Return [X, Y] of the center of cell containing provided text 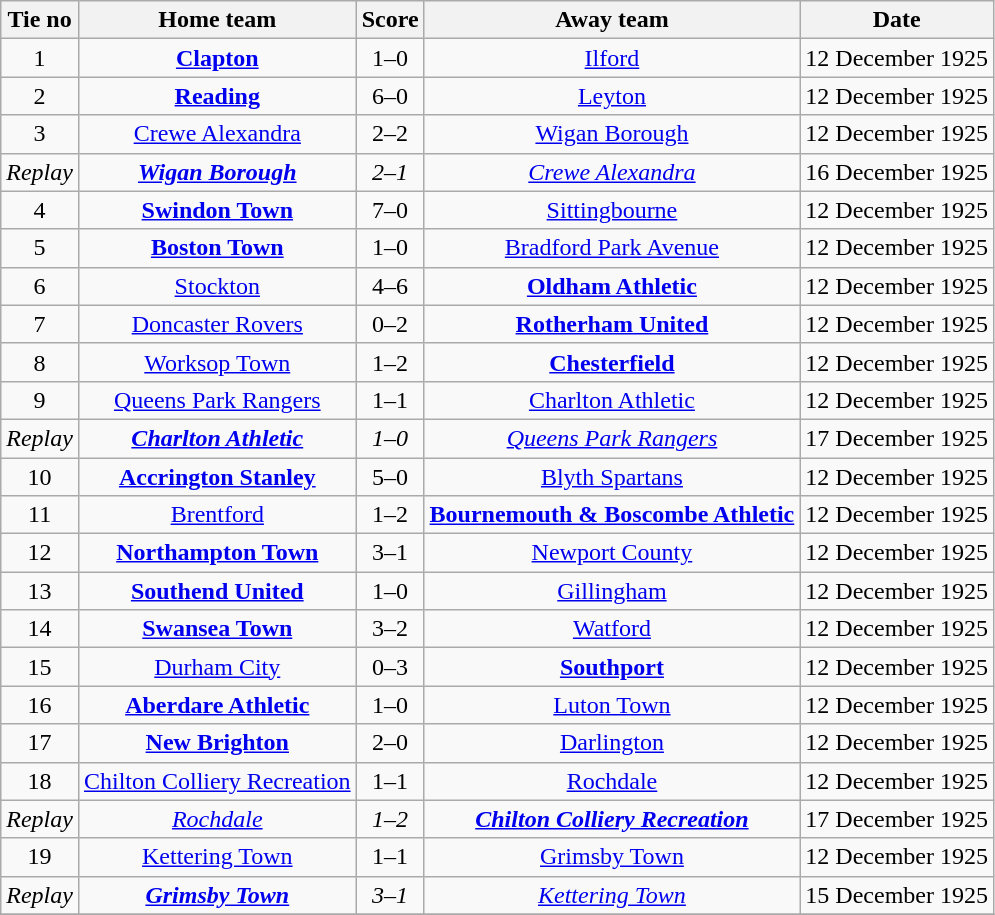
4–6 [390, 286]
Clapton [217, 58]
Leyton [612, 96]
Aberdare Athletic [217, 705]
Luton Town [612, 705]
2–0 [390, 743]
7–0 [390, 210]
5 [40, 248]
Northampton Town [217, 553]
7 [40, 324]
Worksop Town [217, 362]
6 [40, 286]
Ilford [612, 58]
1 [40, 58]
Away team [612, 20]
5–0 [390, 477]
2–2 [390, 134]
3 [40, 134]
11 [40, 515]
12 [40, 553]
8 [40, 362]
10 [40, 477]
Chesterfield [612, 362]
Swindon Town [217, 210]
New Brighton [217, 743]
Date [897, 20]
15 [40, 667]
Southport [612, 667]
Reading [217, 96]
Gillingham [612, 591]
18 [40, 781]
Stockton [217, 286]
Bournemouth & Boscombe Athletic [612, 515]
Sittingbourne [612, 210]
2–1 [390, 172]
Newport County [612, 553]
Darlington [612, 743]
0–3 [390, 667]
Watford [612, 629]
17 [40, 743]
16 [40, 705]
6–0 [390, 96]
Tie no [40, 20]
Doncaster Rovers [217, 324]
2 [40, 96]
13 [40, 591]
Home team [217, 20]
Rotherham United [612, 324]
Oldham Athletic [612, 286]
15 December 1925 [897, 895]
Brentford [217, 515]
Score [390, 20]
Durham City [217, 667]
3–2 [390, 629]
0–2 [390, 324]
16 December 1925 [897, 172]
Boston Town [217, 248]
19 [40, 857]
Swansea Town [217, 629]
9 [40, 400]
Accrington Stanley [217, 477]
Bradford Park Avenue [612, 248]
14 [40, 629]
Southend United [217, 591]
Blyth Spartans [612, 477]
4 [40, 210]
